Return (X, Y) of the center of cell containing provided text 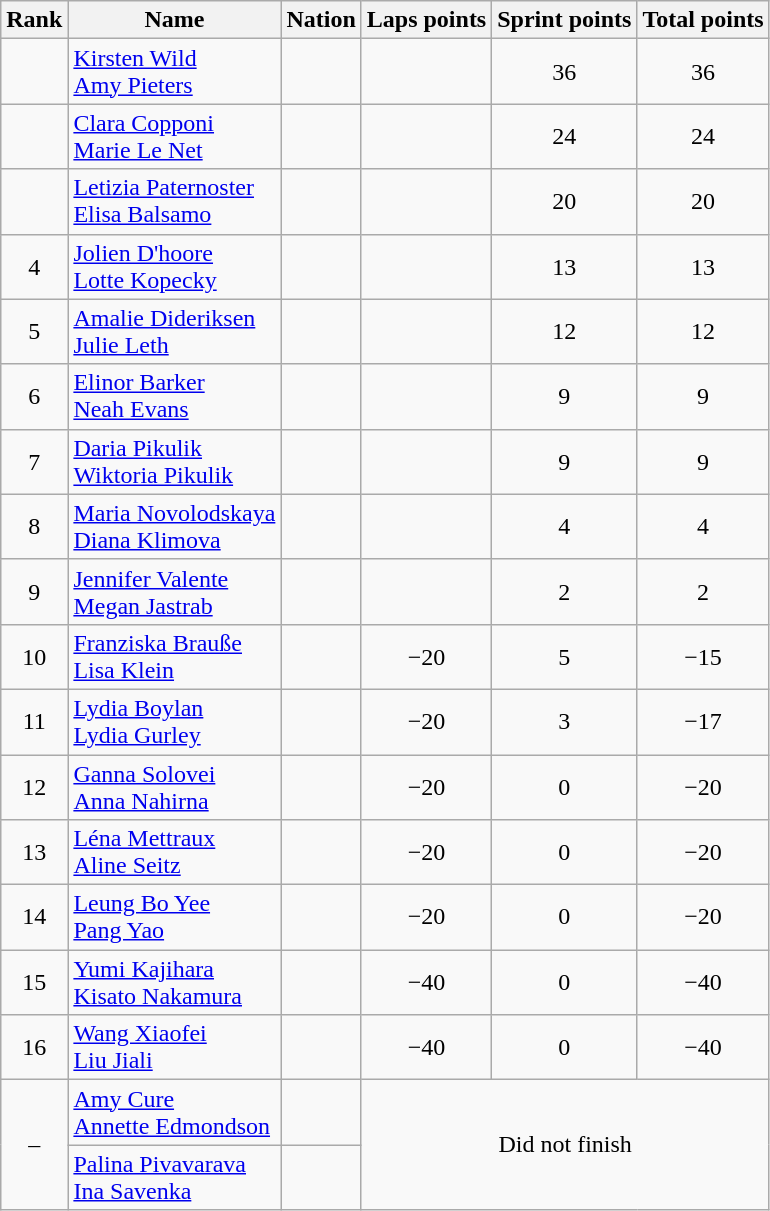
Amy CureAnnette Edmondson (174, 1112)
16 (34, 1048)
Did not finish (565, 1145)
−17 (703, 722)
Leung Bo YeePang Yao (174, 918)
Palina PivavaravaIna Savenka (174, 1178)
Amalie DideriksenJulie Leth (174, 332)
Clara CopponiMarie Le Net (174, 136)
Letizia PaternosterElisa Balsamo (174, 202)
Sprint points (564, 20)
11 (34, 722)
Nation (321, 20)
– (34, 1145)
Laps points (426, 20)
7 (34, 462)
3 (564, 722)
Name (174, 20)
Ganna SoloveiAnna Nahirna (174, 786)
10 (34, 656)
Kirsten WildAmy Pieters (174, 72)
6 (34, 396)
Rank (34, 20)
Lydia BoylanLydia Gurley (174, 722)
Jolien D'hooreLotte Kopecky (174, 266)
15 (34, 982)
8 (34, 526)
Wang XiaofeiLiu Jiali (174, 1048)
Daria PikulikWiktoria Pikulik (174, 462)
Yumi KajiharaKisato Nakamura (174, 982)
14 (34, 918)
Total points (703, 20)
Elinor BarkerNeah Evans (174, 396)
−15 (703, 656)
Maria NovolodskayaDiana Klimova (174, 526)
Léna MettrauxAline Seitz (174, 852)
Jennifer ValenteMegan Jastrab (174, 592)
Franziska BraußeLisa Klein (174, 656)
